Extract the (x, y) coordinate from the center of the cell holding the provided text.  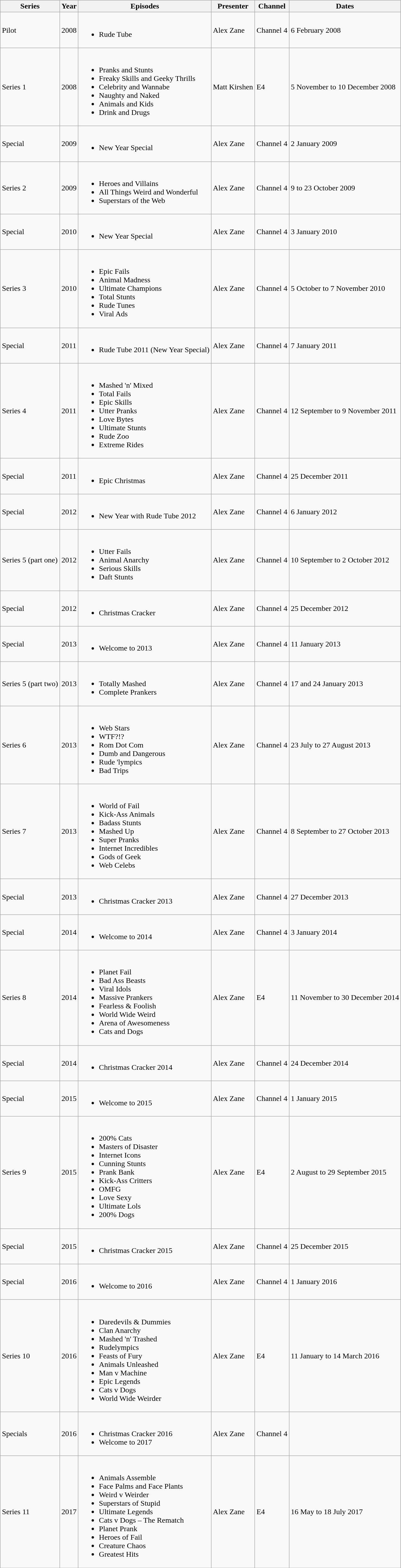
Series 5 (part two) (30, 684)
3 January 2010 (345, 232)
World of FailKick-Ass AnimalsBadass StuntsMashed UpSuper PranksInternet IncrediblesGods of GeekWeb Celebs (145, 832)
Christmas Cracker 2014 (145, 1063)
6 January 2012 (345, 512)
11 November to 30 December 2014 (345, 998)
Welcome to 2016 (145, 1282)
2 August to 29 September 2015 (345, 1172)
23 July to 27 August 2013 (345, 745)
Christmas Cracker 2015 (145, 1246)
Year (69, 6)
Heroes and VillainsAll Things Weird and WonderfulSuperstars of the Web (145, 188)
Series 4 (30, 411)
Matt Kirshen (233, 87)
Welcome to 2015 (145, 1098)
3 January 2014 (345, 932)
Series (30, 6)
Welcome to 2014 (145, 932)
11 January 2013 (345, 644)
Epic FailsAnimal MadnessUltimate ChampionsTotal StuntsRude TunesViral Ads (145, 289)
8 September to 27 October 2013 (345, 832)
25 December 2012 (345, 608)
Welcome to 2013 (145, 644)
Series 2 (30, 188)
Series 9 (30, 1172)
Series 3 (30, 289)
Totally MashedComplete Prankers (145, 684)
Dates (345, 6)
Planet FailBad Ass BeastsViral IdolsMassive PrankersFearless & FoolishWorld Wide WeirdArena of AwesomenessCats and Dogs (145, 998)
7 January 2011 (345, 346)
1 January 2015 (345, 1098)
1 January 2016 (345, 1282)
25 December 2015 (345, 1246)
2017 (69, 1512)
Daredevils & DummiesClan AnarchyMashed 'n' TrashedRudelympicsFeasts of FuryAnimals UnleashedMan v MachineEpic LegendsCats v DogsWorld Wide Weirder (145, 1356)
27 December 2013 (345, 897)
16 May to 18 July 2017 (345, 1512)
Web StarsWTF?!?Rom Dot ComDumb and DangerousRude 'lympicsBad Trips (145, 745)
Utter FailsAnimal AnarchySerious SkillsDaft Stunts (145, 560)
Series 7 (30, 832)
6 February 2008 (345, 30)
Pranks and StuntsFreaky Skills and Geeky ThrillsCelebrity and WannabeNaughty and NakedAnimals and KidsDrink and Drugs (145, 87)
17 and 24 January 2013 (345, 684)
Series 11 (30, 1512)
Presenter (233, 6)
Series 8 (30, 998)
Rude Tube (145, 30)
Christmas Cracker 2016Welcome to 2017 (145, 1434)
10 September to 2 October 2012 (345, 560)
Episodes (145, 6)
12 September to 9 November 2011 (345, 411)
25 December 2011 (345, 476)
Series 10 (30, 1356)
5 November to 10 December 2008 (345, 87)
Series 1 (30, 87)
Channel (272, 6)
Christmas Cracker 2013 (145, 897)
Series 5 (part one) (30, 560)
5 October to 7 November 2010 (345, 289)
New Year with Rude Tube 2012 (145, 512)
Mashed 'n' MixedTotal FailsEpic SkillsUtter PranksLove BytesUltimate StuntsRude ZooExtreme Rides (145, 411)
11 January to 14 March 2016 (345, 1356)
Epic Christmas (145, 476)
24 December 2014 (345, 1063)
2 January 2009 (345, 144)
200% CatsMasters of DisasterInternet IconsCunning StuntsPrank BankKick-Ass CrittersOMFGLove SexyUltimate Lols200% Dogs (145, 1172)
Pilot (30, 30)
9 to 23 October 2009 (345, 188)
Series 6 (30, 745)
Rude Tube 2011 (New Year Special) (145, 346)
Christmas Cracker (145, 608)
Specials (30, 1434)
